For the text-containing cell, return its midpoint in (x, y) coordinate format. 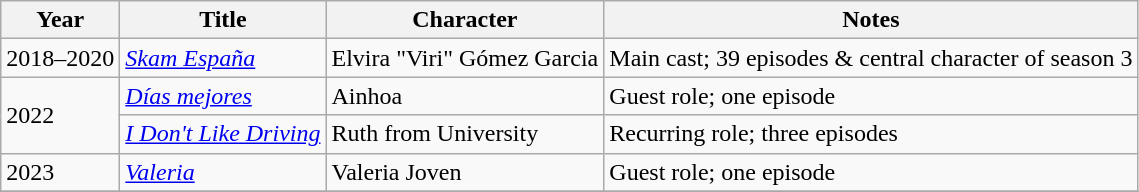
Year (60, 20)
2023 (60, 172)
2018–2020 (60, 58)
Ruth from University (465, 134)
Skam España (223, 58)
Valeria Joven (465, 172)
2022 (60, 115)
Elvira "Viri" Gómez Garcia (465, 58)
Valeria (223, 172)
Días mejores (223, 96)
Title (223, 20)
Ainhoa (465, 96)
Recurring role; three episodes (871, 134)
Main cast; 39 episodes & central character of season 3 (871, 58)
I Don't Like Driving (223, 134)
Notes (871, 20)
Character (465, 20)
